Locate the cell with the specified text and output its (X, Y) center coordinate. 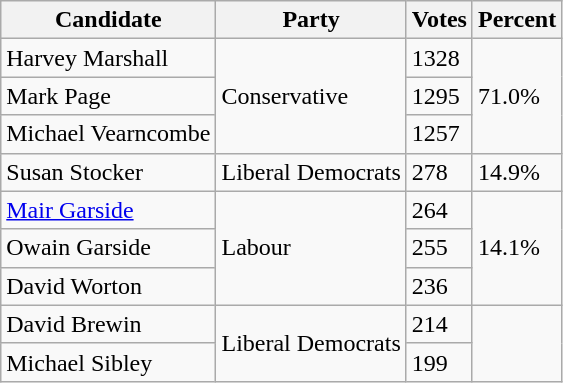
255 (439, 248)
14.1% (516, 248)
264 (439, 210)
214 (439, 324)
236 (439, 286)
Michael Sibley (108, 362)
1295 (439, 96)
Labour (311, 248)
Harvey Marshall (108, 58)
1257 (439, 134)
199 (439, 362)
Conservative (311, 96)
Party (311, 20)
Susan Stocker (108, 172)
David Brewin (108, 324)
Mair Garside (108, 210)
14.9% (516, 172)
Owain Garside (108, 248)
Michael Vearncombe (108, 134)
David Worton (108, 286)
Candidate (108, 20)
Mark Page (108, 96)
278 (439, 172)
1328 (439, 58)
Percent (516, 20)
71.0% (516, 96)
Votes (439, 20)
